Return the [x, y] coordinate for the center point of the cell that contains the specified text.  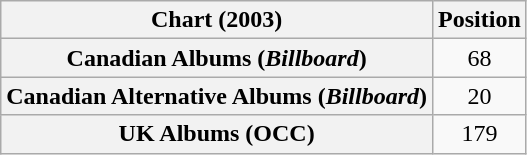
Position [480, 20]
UK Albums (OCC) [217, 134]
Canadian Albums (Billboard) [217, 58]
68 [480, 58]
Chart (2003) [217, 20]
179 [480, 134]
Canadian Alternative Albums (Billboard) [217, 96]
20 [480, 96]
